Detect which cell encompasses the target text, then output its (x, y) center coordinate. 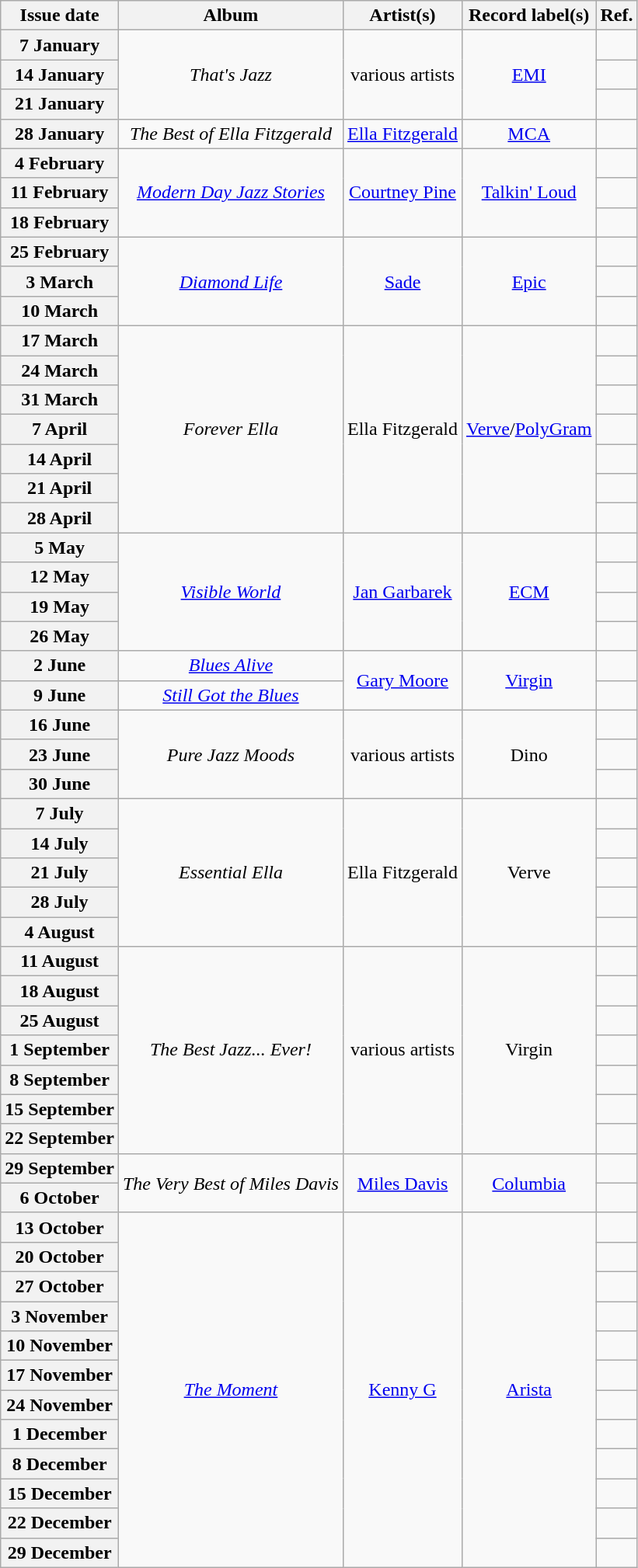
1 December (60, 1434)
Modern Day Jazz Stories (230, 193)
Dino (528, 754)
28 April (60, 518)
Album (230, 16)
Verve (528, 872)
Pure Jazz Moods (230, 754)
Epic (528, 281)
22 December (60, 1523)
14 July (60, 843)
4 August (60, 932)
18 August (60, 991)
Gary Moore (403, 680)
30 June (60, 784)
Issue date (60, 16)
ECM (528, 592)
4 February (60, 163)
25 August (60, 1020)
3 November (60, 1316)
15 September (60, 1109)
Talkin' Loud (528, 193)
Miles Davis (403, 1183)
8 December (60, 1464)
7 January (60, 45)
17 November (60, 1375)
The Moment (230, 1390)
The Best Jazz... Ever! (230, 1050)
19 May (60, 607)
2 June (60, 666)
15 December (60, 1493)
Artist(s) (403, 16)
Verve/PolyGram (528, 429)
10 November (60, 1346)
11 August (60, 961)
EMI (528, 75)
MCA (528, 134)
Still Got the Blues (230, 695)
1 September (60, 1050)
29 December (60, 1552)
21 April (60, 488)
5 May (60, 548)
Columbia (528, 1183)
Kenny G (403, 1390)
21 July (60, 873)
7 July (60, 813)
Arista (528, 1390)
Essential Ella (230, 872)
6 October (60, 1198)
23 June (60, 754)
28 July (60, 902)
7 April (60, 429)
16 June (60, 725)
Blues Alive (230, 666)
Diamond Life (230, 281)
20 October (60, 1257)
Sade (403, 281)
The Very Best of Miles Davis (230, 1183)
24 March (60, 370)
18 February (60, 222)
Record label(s) (528, 16)
17 March (60, 340)
10 March (60, 311)
22 September (60, 1139)
25 February (60, 252)
13 October (60, 1227)
The Best of Ella Fitzgerald (230, 134)
24 November (60, 1405)
14 April (60, 459)
27 October (60, 1286)
29 September (60, 1168)
Forever Ella (230, 429)
28 January (60, 134)
12 May (60, 577)
11 February (60, 193)
Courtney Pine (403, 193)
31 March (60, 400)
14 January (60, 75)
21 January (60, 104)
Ref. (617, 16)
26 May (60, 636)
Jan Garbarek (403, 592)
Visible World (230, 592)
3 March (60, 281)
8 September (60, 1080)
That's Jazz (230, 75)
9 June (60, 695)
